Find where the given text appears and provide that cell's center as [X, Y] coordinate. 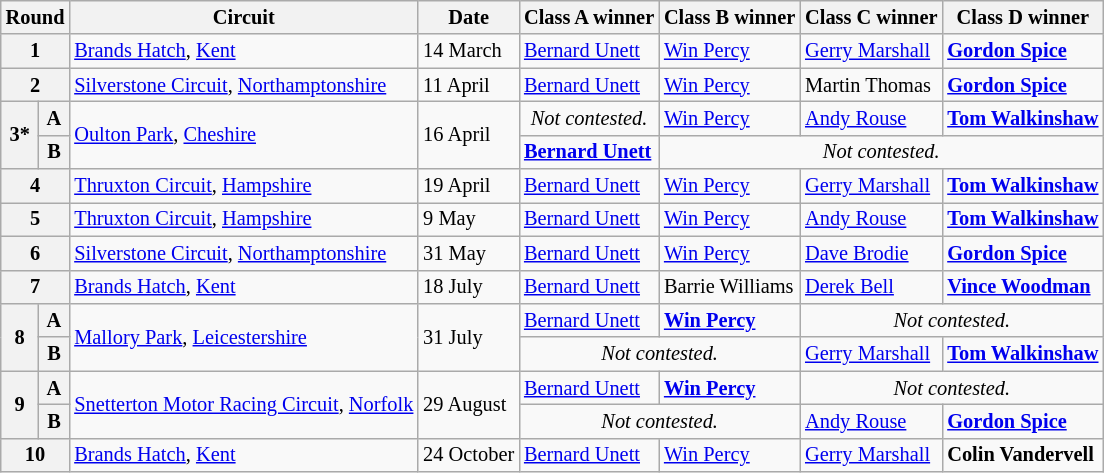
Class D winner [1022, 17]
Class C winner [871, 17]
Mallory Park, Leicestershire [244, 336]
7 [36, 287]
Round [36, 17]
9 May [468, 219]
6 [36, 253]
2 [36, 85]
5 [36, 219]
Class B winner [730, 17]
Barrie Williams [730, 287]
8 [20, 336]
Derek Bell [871, 287]
24 October [468, 455]
31 May [468, 253]
Colin Vandervell [1022, 455]
Vince Woodman [1022, 287]
3* [20, 134]
Dave Brodie [871, 253]
Snetterton Motor Racing Circuit, Norfolk [244, 404]
Date [468, 17]
Circuit [244, 17]
10 [36, 455]
29 August [468, 404]
31 July [468, 336]
Class A winner [589, 17]
14 March [468, 51]
18 July [468, 287]
Martin Thomas [871, 85]
Oulton Park, Cheshire [244, 134]
11 April [468, 85]
1 [36, 51]
9 [20, 404]
16 April [468, 134]
19 April [468, 186]
4 [36, 186]
